Pinpoint the cell where the given text exists, returning its (X, Y) midpoint coordinate. 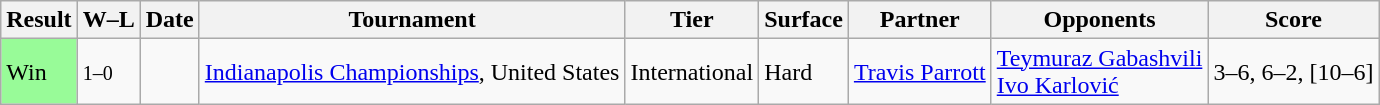
Score (1294, 20)
International (692, 72)
Win (39, 72)
Indianapolis Championships, United States (412, 72)
Tier (692, 20)
W–L (108, 20)
Opponents (1100, 20)
Tournament (412, 20)
Partner (920, 20)
1–0 (108, 72)
3–6, 6–2, [10–6] (1294, 72)
Teymuraz Gabashvili Ivo Karlović (1100, 72)
Result (39, 20)
Travis Parrott (920, 72)
Surface (804, 20)
Date (170, 20)
Hard (804, 72)
